Return [X, Y] of the center of cell containing provided text 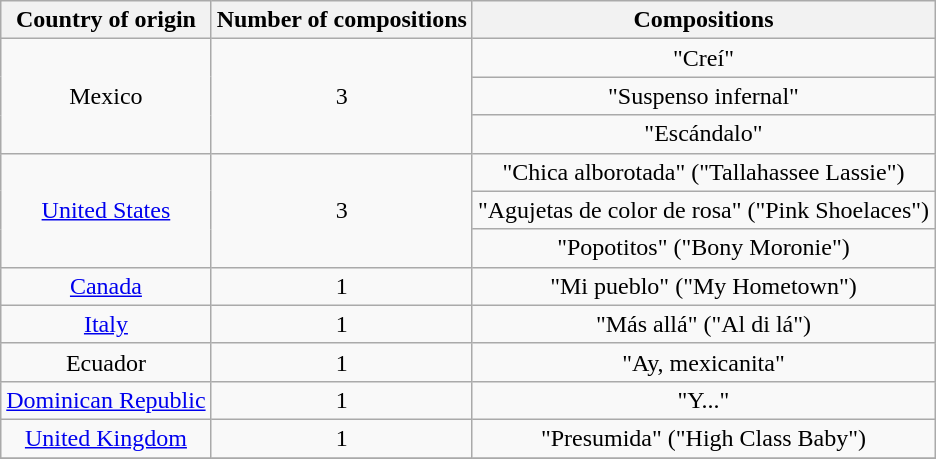
Compositions [703, 20]
United Kingdom [106, 438]
"Escándalo" [703, 134]
"Agujetas de color de rosa" ("Pink Shoelaces") [703, 210]
"Ay, mexicanita" [703, 362]
Mexico [106, 96]
"Más allá" ("Al di lá") [703, 324]
"Creí" [703, 58]
"Y..." [703, 400]
Country of origin [106, 20]
"Suspenso infernal" [703, 96]
"Presumida" ("High Class Baby") [703, 438]
"Mi pueblo" ("My Hometown") [703, 286]
Ecuador [106, 362]
United States [106, 210]
Canada [106, 286]
Number of compositions [342, 20]
"Chica alborotada" ("Tallahassee Lassie") [703, 172]
Italy [106, 324]
"Popotitos" ("Bony Moronie") [703, 248]
Dominican Republic [106, 400]
